Determine the (x, y) coordinate at the center of the cell enclosing the given text.  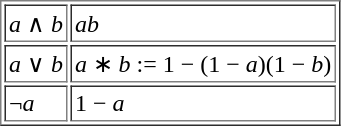
a ∨ b (36, 64)
ab (202, 23)
1 − a (202, 104)
a ∧ b (36, 23)
¬a (36, 104)
a ∗ b := 1 − (1 − a)(1 − b) (202, 64)
